Search for the cell housing the specified text and yield its [X, Y] center coordinate. 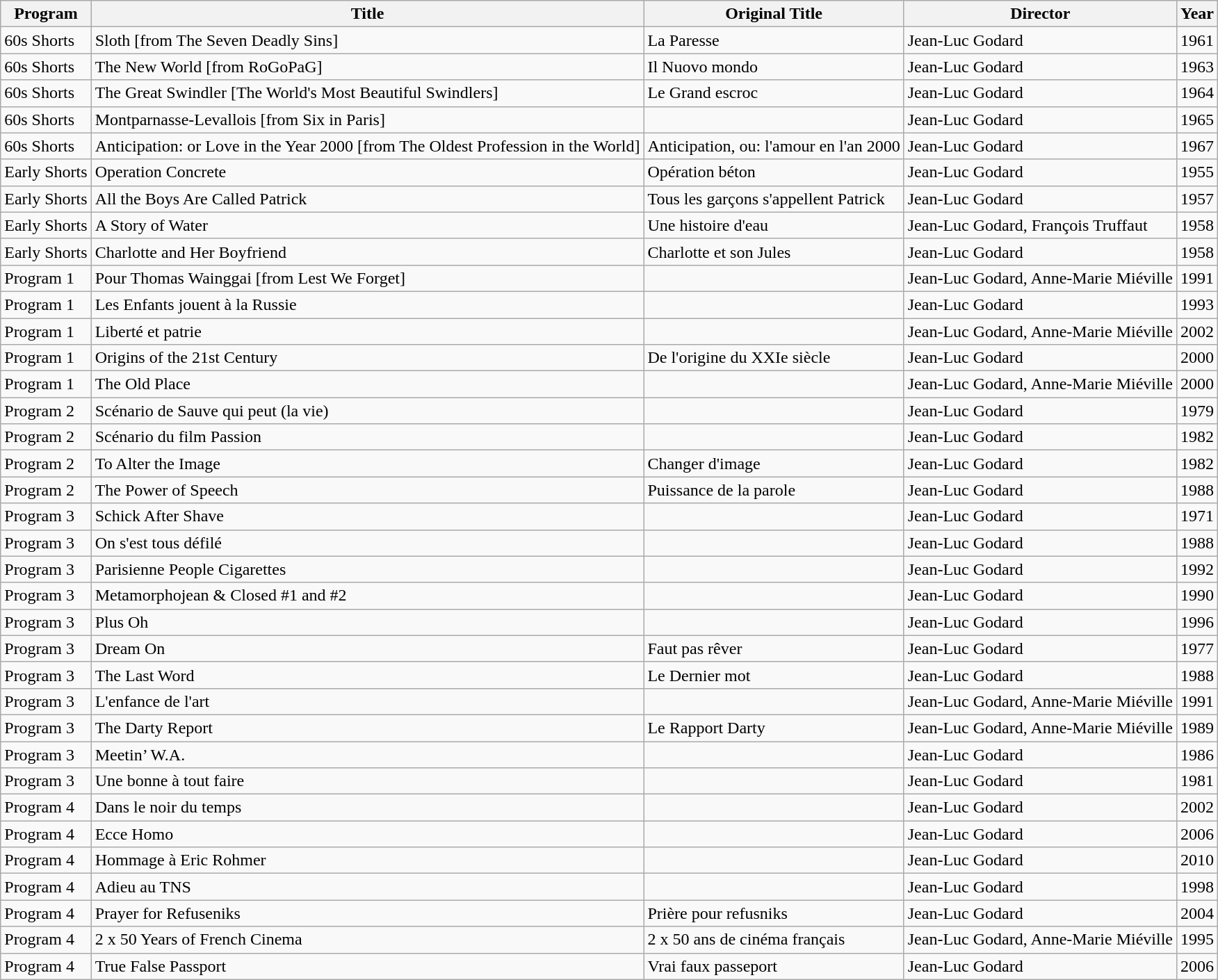
On s'est tous défilé [367, 543]
Sloth [from The Seven Deadly Sins] [367, 40]
1979 [1197, 411]
Dans le noir du temps [367, 808]
Parisienne People Cigarettes [367, 569]
The Old Place [367, 384]
1967 [1197, 146]
Dream On [367, 648]
Program [46, 14]
Prayer for Refuseniks [367, 913]
Meetin’ W.A. [367, 754]
Scénario du film Passion [367, 437]
Puissance de la parole [774, 490]
Il Nuovo mondo [774, 67]
Anticipation: or Love in the Year 2000 [from The Oldest Profession in the World] [367, 146]
1961 [1197, 40]
Vrai faux passeport [774, 966]
2 x 50 ans de cinéma français [774, 940]
1998 [1197, 887]
1964 [1197, 93]
1965 [1197, 120]
Director [1040, 14]
1992 [1197, 569]
Tous les garçons s'appellent Patrick [774, 199]
De l'origine du XXIe siècle [774, 358]
Liberté et patrie [367, 332]
Faut pas rêver [774, 648]
Opération béton [774, 172]
1990 [1197, 596]
Prière pour refusniks [774, 913]
Adieu au TNS [367, 887]
Jean-Luc Godard, François Truffaut [1040, 225]
Original Title [774, 14]
Operation Concrete [367, 172]
The Great Swindler [The World's Most Beautiful Swindlers] [367, 93]
Hommage à Eric Rohmer [367, 860]
Ecce Homo [367, 834]
The Power of Speech [367, 490]
A Story of Water [367, 225]
To Alter the Image [367, 464]
1963 [1197, 67]
Title [367, 14]
Plus Oh [367, 622]
1986 [1197, 754]
1955 [1197, 172]
1993 [1197, 304]
Scénario de Sauve qui peut (la vie) [367, 411]
Le Dernier mot [774, 675]
Charlotte and Her Boyfriend [367, 252]
Une histoire d'eau [774, 225]
1971 [1197, 516]
1957 [1197, 199]
Changer d'image [774, 464]
Le Grand escroc [774, 93]
1989 [1197, 728]
Charlotte et son Jules [774, 252]
2004 [1197, 913]
Montparnasse-Levallois [from Six in Paris] [367, 120]
1981 [1197, 781]
The Last Word [367, 675]
Le Rapport Darty [774, 728]
2010 [1197, 860]
1995 [1197, 940]
L'enfance de l'art [367, 701]
The Darty Report [367, 728]
Origins of the 21st Century [367, 358]
All the Boys Are Called Patrick [367, 199]
1996 [1197, 622]
La Paresse [774, 40]
1977 [1197, 648]
Metamorphojean & Closed #1 and #2 [367, 596]
Une bonne à tout faire [367, 781]
Anticipation, ou: l'amour en l'an 2000 [774, 146]
Schick After Shave [367, 516]
True False Passport [367, 966]
Year [1197, 14]
2 x 50 Years of French Cinema [367, 940]
Pour Thomas Wainggai [from Lest We Forget] [367, 278]
The New World [from RoGoPaG] [367, 67]
Les Enfants jouent à la Russie [367, 304]
